From the cell containing the given text, extract its center point as [X, Y] coordinate. 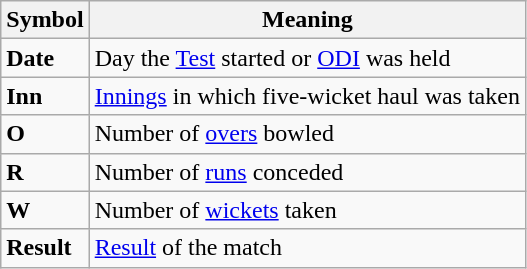
W [45, 210]
R [45, 172]
Day the Test started or ODI was held [307, 58]
Result of the match [307, 248]
Innings in which five-wicket haul was taken [307, 96]
Number of overs bowled [307, 134]
Number of runs conceded [307, 172]
Number of wickets taken [307, 210]
Inn [45, 96]
Symbol [45, 20]
Meaning [307, 20]
Date [45, 58]
O [45, 134]
Result [45, 248]
